Determine the (x, y) coordinate at the center of the cell enclosing the given text.  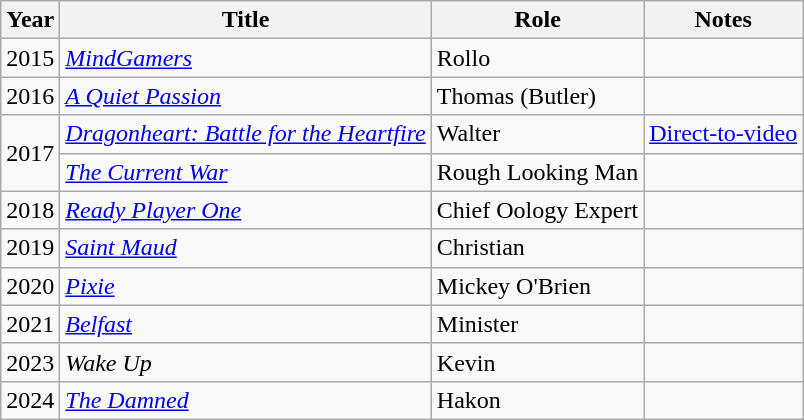
Saint Maud (246, 248)
The Damned (246, 400)
Christian (537, 248)
Year (30, 20)
Minister (537, 324)
Notes (724, 20)
Dragonheart: Battle for the Heartfire (246, 134)
2020 (30, 286)
Rollo (537, 58)
2015 (30, 58)
2023 (30, 362)
The Current War (246, 172)
MindGamers (246, 58)
Role (537, 20)
2019 (30, 248)
2018 (30, 210)
Kevin (537, 362)
Wake Up (246, 362)
Title (246, 20)
Hakon (537, 400)
Thomas (Butler) (537, 96)
Chief Oology Expert (537, 210)
Walter (537, 134)
Mickey O'Brien (537, 286)
2016 (30, 96)
Belfast (246, 324)
Rough Looking Man (537, 172)
2017 (30, 153)
Ready Player One (246, 210)
A Quiet Passion (246, 96)
Direct-to-video (724, 134)
Pixie (246, 286)
2021 (30, 324)
2024 (30, 400)
